Return the (x, y) coordinate for the center point of the cell that contains the specified text.  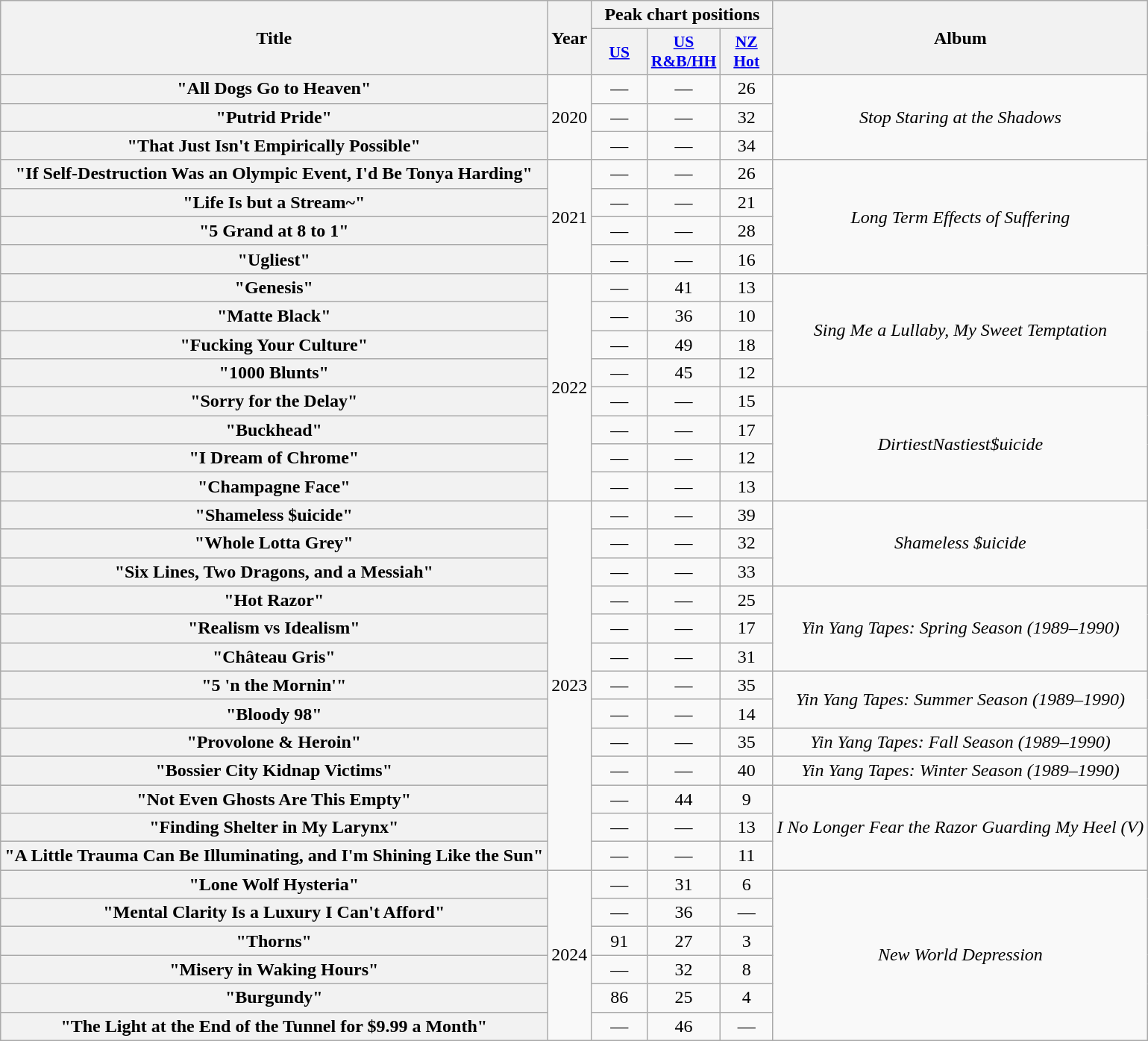
Peak chart positions (682, 15)
15 (746, 401)
18 (746, 344)
10 (746, 316)
"Not Even Ghosts Are This Empty" (275, 799)
"Whole Lotta Grey" (275, 543)
"Life Is but a Stream~" (275, 202)
"Realism vs Idealism" (275, 628)
Yin Yang Tapes: Fall Season (1989–1990) (961, 742)
9 (746, 799)
"The Light at the End of the Tunnel for $9.99 a Month" (275, 1026)
DirtiestNastiest$uicide (961, 444)
US (619, 52)
28 (746, 231)
"Lone Wolf Hysteria" (275, 884)
"Hot Razor" (275, 600)
34 (746, 146)
46 (684, 1026)
Stop Staring at the Shadows (961, 117)
Year (570, 37)
27 (684, 941)
41 (684, 287)
"Thorns" (275, 941)
Shameless $uicide (961, 543)
3 (746, 941)
39 (746, 515)
"Champagne Face" (275, 487)
"Putrid Pride" (275, 117)
6 (746, 884)
Sing Me a Lullaby, My Sweet Temptation (961, 330)
"Bloody 98" (275, 713)
New World Depression (961, 955)
Title (275, 37)
"Six Lines, Two Dragons, and a Messiah" (275, 572)
"Buckhead" (275, 430)
"Mental Clarity Is a Luxury I Can't Afford" (275, 913)
Album (961, 37)
"If Self-Destruction Was an Olympic Event, I'd Be Tonya Harding" (275, 174)
"5 'n the Mornin'" (275, 685)
2020 (570, 117)
2023 (570, 685)
I No Longer Fear the Razor Guarding My Heel (V) (961, 828)
"I Dream of Chrome" (275, 458)
21 (746, 202)
"Matte Black" (275, 316)
4 (746, 998)
"Bossier City Kidnap Victims" (275, 770)
"1000 Blunts" (275, 373)
"Ugliest" (275, 259)
"Misery in Waking Hours" (275, 969)
2022 (570, 387)
49 (684, 344)
"That Just Isn't Empirically Possible" (275, 146)
NZHot (746, 52)
"Sorry for the Delay" (275, 401)
"All Dogs Go to Heaven" (275, 89)
16 (746, 259)
45 (684, 373)
"Finding Shelter in My Larynx" (275, 828)
Yin Yang Tapes: Winter Season (1989–1990) (961, 770)
"5 Grand at 8 to 1" (275, 231)
91 (619, 941)
"Shameless $uicide" (275, 515)
USR&B/HH (684, 52)
86 (619, 998)
2021 (570, 216)
14 (746, 713)
40 (746, 770)
"Fucking Your Culture" (275, 344)
8 (746, 969)
2024 (570, 955)
Yin Yang Tapes: Summer Season (1989–1990) (961, 699)
"Provolone & Heroin" (275, 742)
"Burgundy" (275, 998)
"A Little Trauma Can Be Illuminating, and I'm Shining Like the Sun" (275, 856)
"Genesis" (275, 287)
Yin Yang Tapes: Spring Season (1989–1990) (961, 628)
33 (746, 572)
11 (746, 856)
44 (684, 799)
"Château Gris" (275, 657)
Long Term Effects of Suffering (961, 216)
